Search for the cell housing the specified text and yield its (X, Y) center coordinate. 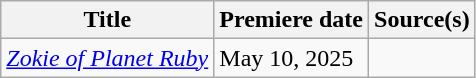
Title (108, 20)
May 10, 2025 (292, 58)
Source(s) (422, 20)
Zokie of Planet Ruby (108, 58)
Premiere date (292, 20)
